Scan for the cell matching the given text and deliver its [X, Y] coordinate at center. 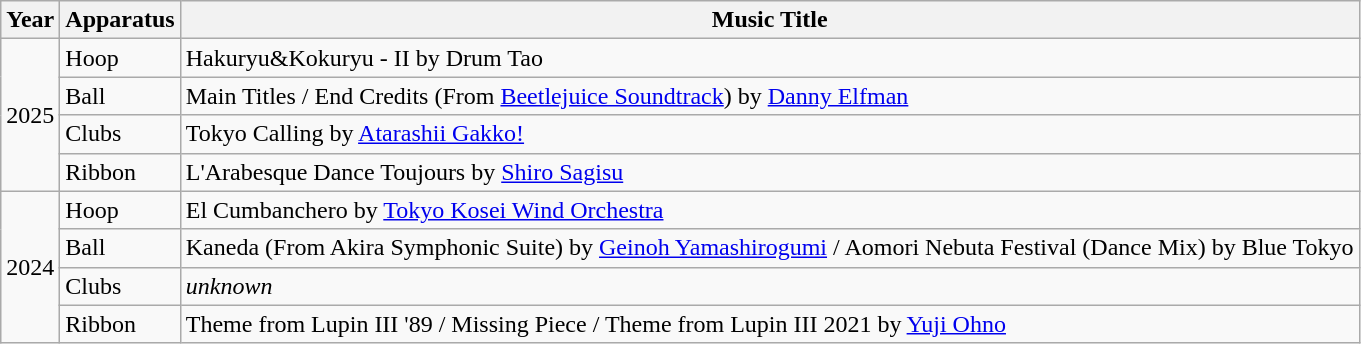
Main Titles / End Credits (From Beetlejuice Soundtrack) by Danny Elfman [770, 96]
Theme from Lupin III '89 / Missing Piece / Theme from Lupin III 2021 by Yuji Ohno [770, 324]
Music Title [770, 20]
Apparatus [120, 20]
El Cumbanchero by Tokyo Kosei Wind Orchestra [770, 210]
2024 [30, 267]
Year [30, 20]
unknown [770, 286]
Kaneda (From Akira Symphonic Suite) by Geinoh Yamashirogumi / Aomori Nebuta Festival (Dance Mix) by Blue Tokyo [770, 248]
Tokyo Calling by Atarashii Gakko! [770, 134]
2025 [30, 115]
L'Arabesque Dance Toujours by Shiro Sagisu [770, 172]
Hakuryu&Kokuryu - II by Drum Tao [770, 58]
